For the text-containing cell, return its midpoint in (X, Y) coordinate format. 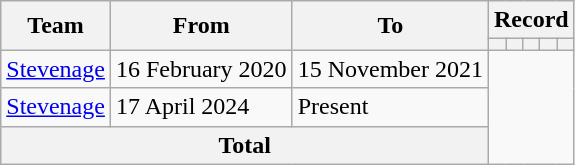
16 February 2020 (201, 69)
To (390, 26)
Record (532, 20)
Present (390, 107)
17 April 2024 (201, 107)
Total (245, 145)
From (201, 26)
15 November 2021 (390, 69)
Team (56, 26)
